Capture the cell that displays the provided text and extract its (x, y) central coordinate. 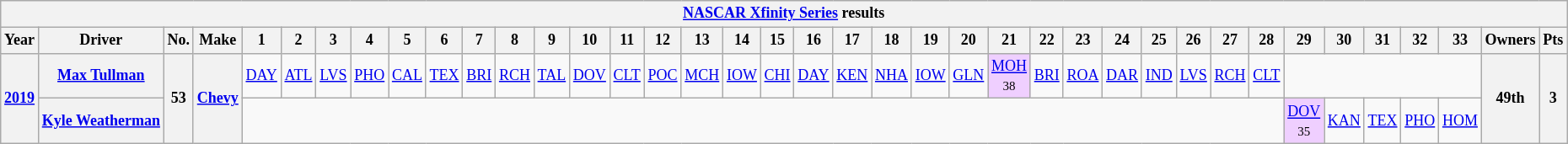
MCH (702, 76)
KAN (1345, 121)
GLN (969, 76)
6 (444, 40)
Pts (1553, 40)
HOM (1460, 121)
20 (969, 40)
2 (298, 40)
30 (1345, 40)
32 (1420, 40)
22 (1047, 40)
17 (852, 40)
ATL (298, 76)
4 (369, 40)
13 (702, 40)
27 (1230, 40)
Owners (1511, 40)
23 (1082, 40)
NHA (892, 76)
53 (179, 98)
11 (627, 40)
24 (1123, 40)
KEN (852, 76)
Chevy (217, 98)
POC (663, 76)
7 (479, 40)
14 (742, 40)
1 (261, 40)
33 (1460, 40)
DOV (590, 76)
28 (1266, 40)
Max Tullman (101, 76)
Make (217, 40)
15 (777, 40)
19 (931, 40)
25 (1158, 40)
CHI (777, 76)
DOV35 (1304, 121)
29 (1304, 40)
9 (551, 40)
26 (1194, 40)
31 (1383, 40)
49th (1511, 98)
2019 (20, 98)
10 (590, 40)
8 (515, 40)
DAR (1123, 76)
TAL (551, 76)
16 (814, 40)
NASCAR Xfinity Series results (784, 13)
Kyle Weatherman (101, 121)
IND (1158, 76)
Driver (101, 40)
12 (663, 40)
MOH38 (1010, 76)
5 (408, 40)
ROA (1082, 76)
No. (179, 40)
18 (892, 40)
CAL (408, 76)
21 (1010, 40)
Year (20, 40)
